Extract the (X, Y) coordinate from the center of the cell holding the provided text.  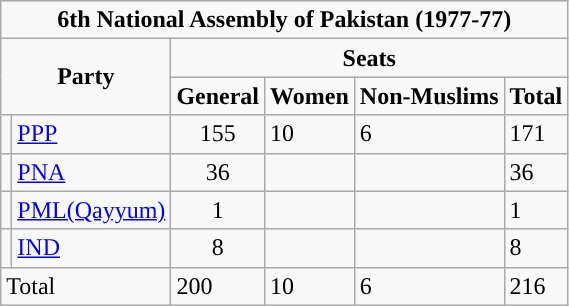
6th National Assembly of Pakistan (1977-77) (284, 20)
PPP (92, 134)
Women (310, 96)
171 (536, 134)
Party (86, 77)
Non-Muslims (429, 96)
Seats (370, 58)
IND (92, 248)
PNA (92, 172)
200 (218, 286)
216 (536, 286)
PML(Qayyum) (92, 210)
155 (218, 134)
General (218, 96)
